Detect which cell encompasses the target text, then output its [x, y] center coordinate. 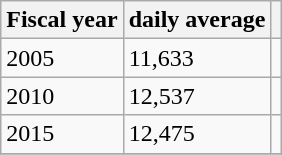
11,633 [197, 58]
2015 [62, 134]
12,475 [197, 134]
2005 [62, 58]
2010 [62, 96]
12,537 [197, 96]
daily average [197, 20]
Fiscal year [62, 20]
